Detect which cell encompasses the target text, then output its [X, Y] center coordinate. 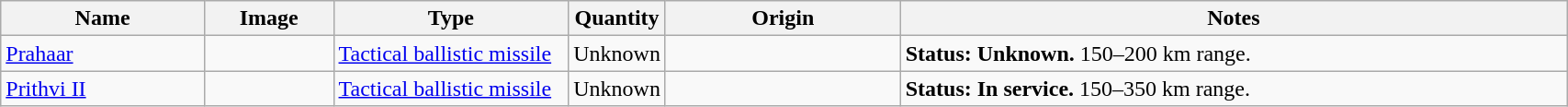
Name [103, 18]
Status: In service. 150–350 km range. [1233, 89]
Origin [783, 18]
Status: Unknown. 150–200 km range. [1233, 53]
Notes [1233, 18]
Prithvi II [103, 89]
Quantity [617, 18]
Prahaar [103, 53]
Type [451, 18]
Image [268, 18]
